Return (X, Y) of the center of cell containing provided text 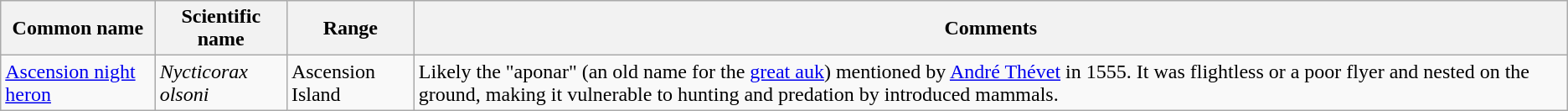
Common name (78, 29)
Comments (990, 29)
Scientific name (221, 29)
Ascension night heron (78, 82)
Nycticorax olsoni (221, 82)
Ascension Island (350, 82)
Range (350, 29)
